Return the [X, Y] coordinate for the center point of the cell that contains the specified text.  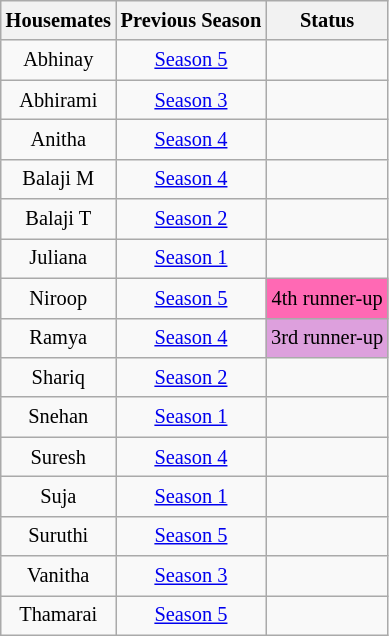
Balaji M [58, 179]
Ramya [58, 338]
Anitha [58, 139]
Abhinay [58, 60]
Status [327, 20]
Suresh [58, 457]
Thamarai [58, 615]
Shariq [58, 377]
Juliana [58, 258]
Housemates [58, 20]
4th runner-up [327, 298]
Balaji T [58, 219]
Vanitha [58, 576]
3rd runner-up [327, 338]
Snehan [58, 417]
Niroop [58, 298]
Suja [58, 496]
Previous Season [191, 20]
Abhirami [58, 100]
Suruthi [58, 536]
